Provide the [X, Y] coordinate of the cell's center where the given text is located.  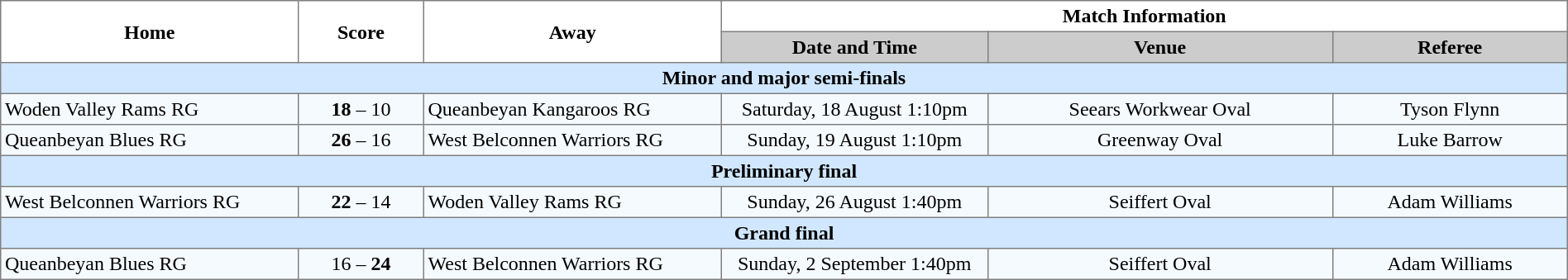
Queanbeyan Kangaroos RG [572, 109]
Referee [1450, 47]
18 – 10 [361, 109]
Tyson Flynn [1450, 109]
26 – 16 [361, 140]
Grand final [784, 233]
22 – 14 [361, 202]
Home [150, 31]
Greenway Oval [1159, 140]
Luke Barrow [1450, 140]
Venue [1159, 47]
Date and Time [854, 47]
Sunday, 2 September 1:40pm [854, 264]
Minor and major semi-finals [784, 78]
Match Information [1145, 17]
Preliminary final [784, 171]
Sunday, 26 August 1:40pm [854, 202]
Seears Workwear Oval [1159, 109]
Score [361, 31]
Saturday, 18 August 1:10pm [854, 109]
16 – 24 [361, 264]
Away [572, 31]
Sunday, 19 August 1:10pm [854, 140]
